Find where the given text appears and provide that cell's center as (X, Y) coordinate. 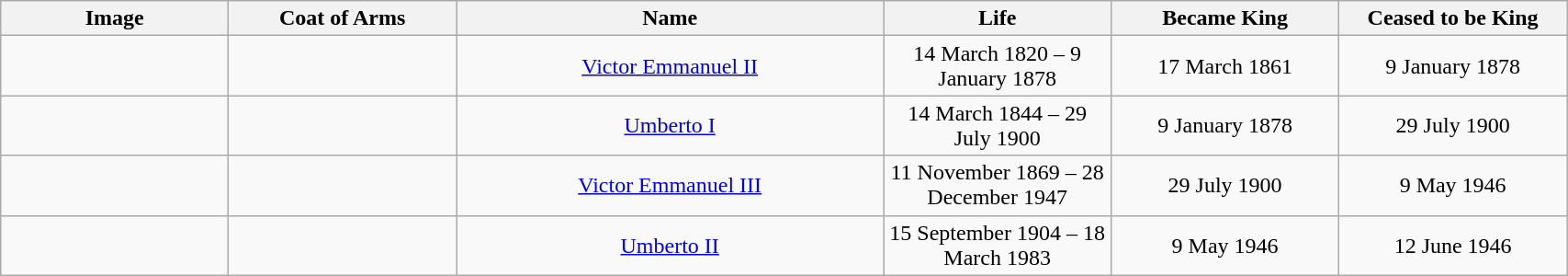
12 June 1946 (1453, 245)
15 September 1904 – 18 March 1983 (998, 245)
14 March 1844 – 29 July 1900 (998, 125)
11 November 1869 – 28 December 1947 (998, 186)
Became King (1225, 18)
Ceased to be King (1453, 18)
14 March 1820 – 9 January 1878 (998, 66)
Umberto I (671, 125)
17 March 1861 (1225, 66)
Victor Emmanuel II (671, 66)
Life (998, 18)
Umberto II (671, 245)
Name (671, 18)
Coat of Arms (343, 18)
Victor Emmanuel III (671, 186)
Image (115, 18)
